From the cell containing the given text, extract its center point as (X, Y) coordinate. 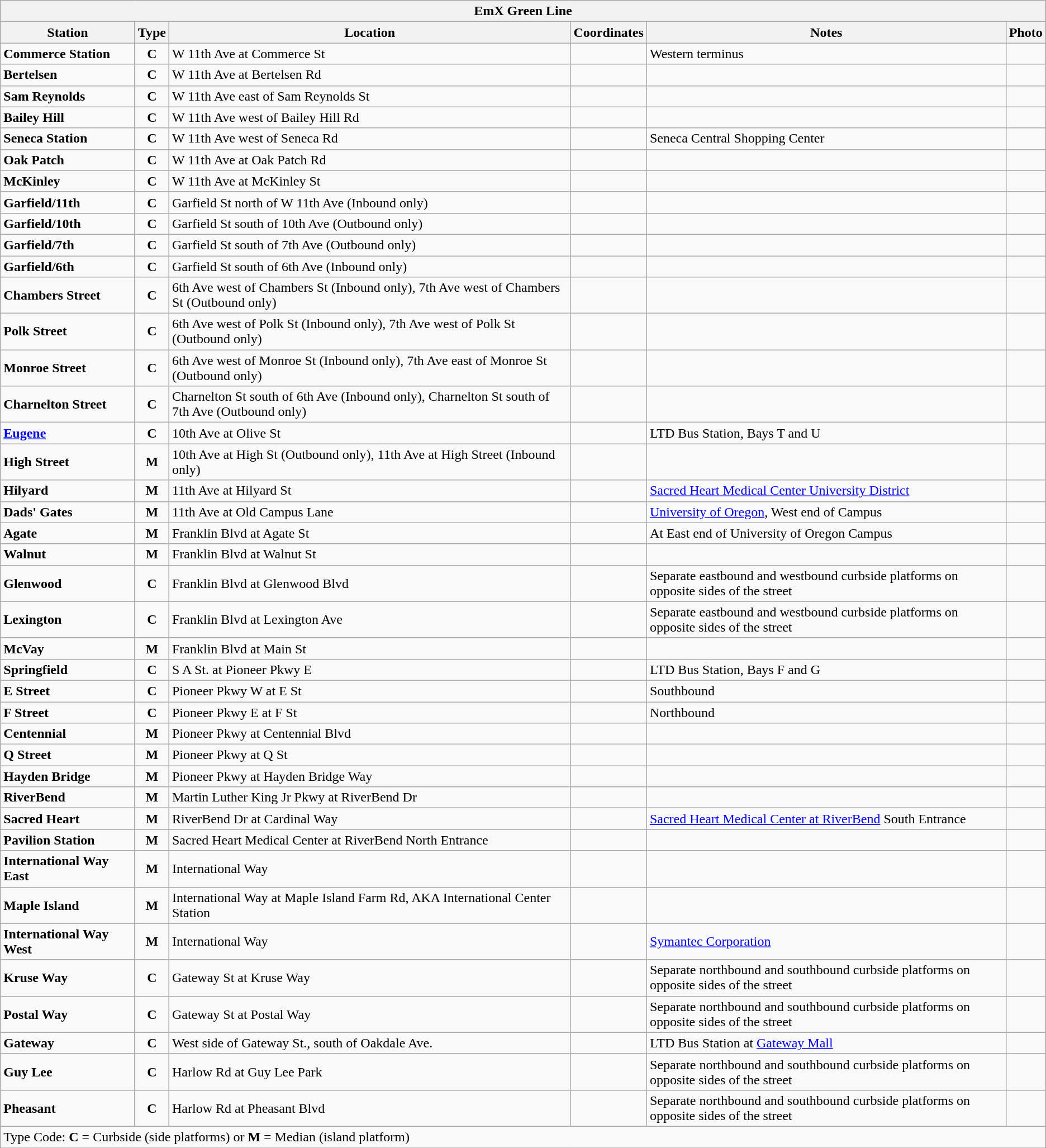
Sacred Heart Medical Center at RiverBend North Entrance (369, 840)
LTD Bus Station, Bays T and U (826, 433)
Garfield St north of W 11th Ave (Inbound only) (369, 202)
Springfield (68, 670)
West side of Gateway St., south of Oakdale Ave. (369, 1043)
11th Ave at Old Campus Lane (369, 512)
Eugene (68, 433)
W 11th Ave west of Seneca Rd (369, 139)
Pioneer Pkwy E at F St (369, 713)
E Street (68, 691)
10th Ave at High St (Outbound only), 11th Ave at High Street (Inbound only) (369, 462)
Harlow Rd at Guy Lee Park (369, 1072)
Garfield/11th (68, 202)
Maple Island (68, 905)
W 11th Ave at Oak Patch Rd (369, 160)
Dads' Gates (68, 512)
Oak Patch (68, 160)
Garfield/7th (68, 245)
Location (369, 32)
Northbound (826, 713)
S A St. at Pioneer Pkwy E (369, 670)
Charnelton Street (68, 405)
Sam Reynolds (68, 96)
Gateway St at Postal Way (369, 1014)
Glenwood (68, 584)
Garfield/6th (68, 267)
High Street (68, 462)
Bailey Hill (68, 117)
LTD Bus Station, Bays F and G (826, 670)
F Street (68, 713)
Sacred Heart (68, 819)
Hilyard (68, 491)
Station (68, 32)
EmX Green Line (523, 11)
Sacred Heart Medical Center at RiverBend South Entrance (826, 819)
International Way East (68, 869)
At East end of University of Oregon Campus (826, 533)
Walnut (68, 554)
Garfield St south of 10th Ave (Outbound only) (369, 224)
Centennial (68, 734)
International Way at Maple Island Farm Rd, AKA International Center Station (369, 905)
Gateway St at Kruse Way (369, 978)
6th Ave west of Chambers St (Inbound only), 7th Ave west of Chambers St (Outbound only) (369, 295)
RiverBend (68, 798)
McVay (68, 648)
W 11th Ave at McKinley St (369, 181)
Franklin Blvd at Agate St (369, 533)
Sacred Heart Medical Center University District (826, 491)
Western terminus (826, 54)
Pioneer Pkwy at Q St (369, 755)
Franklin Blvd at Walnut St (369, 554)
W 11th Ave west of Bailey Hill Rd (369, 117)
International Way West (68, 941)
6th Ave west of Polk St (Inbound only), 7th Ave west of Polk St (Outbound only) (369, 332)
Garfield/10th (68, 224)
Photo (1026, 32)
10th Ave at Olive St (369, 433)
Charnelton St south of 6th Ave (Inbound only), Charnelton St south of 7th Ave (Outbound only) (369, 405)
Seneca Central Shopping Center (826, 139)
Garfield St south of 7th Ave (Outbound only) (369, 245)
Garfield St south of 6th Ave (Inbound only) (369, 267)
University of Oregon, West end of Campus (826, 512)
Pioneer Pkwy at Hayden Bridge Way (369, 776)
Martin Luther King Jr Pkwy at RiverBend Dr (369, 798)
Guy Lee (68, 1072)
Coordinates (608, 32)
Southbound (826, 691)
Lexington (68, 619)
Pheasant (68, 1108)
Kruse Way (68, 978)
Type (152, 32)
Pioneer Pkwy at Centennial Blvd (369, 734)
Franklin Blvd at Glenwood Blvd (369, 584)
Type Code: C = Curbside (side platforms) or M = Median (island platform) (523, 1137)
Franklin Blvd at Main St (369, 648)
W 11th Ave east of Sam Reynolds St (369, 96)
W 11th Ave at Commerce St (369, 54)
Notes (826, 32)
LTD Bus Station at Gateway Mall (826, 1043)
Q Street (68, 755)
Monroe Street (68, 368)
Bertelsen (68, 75)
RiverBend Dr at Cardinal Way (369, 819)
W 11th Ave at Bertelsen Rd (369, 75)
11th Ave at Hilyard St (369, 491)
Pioneer Pkwy W at E St (369, 691)
Postal Way (68, 1014)
Polk Street (68, 332)
Pavilion Station (68, 840)
Franklin Blvd at Lexington Ave (369, 619)
Hayden Bridge (68, 776)
Agate (68, 533)
Gateway (68, 1043)
Commerce Station (68, 54)
Harlow Rd at Pheasant Blvd (369, 1108)
Seneca Station (68, 139)
McKinley (68, 181)
Chambers Street (68, 295)
6th Ave west of Monroe St (Inbound only), 7th Ave east of Monroe St (Outbound only) (369, 368)
Symantec Corporation (826, 941)
